Determine the [X, Y] coordinate at the center of the cell enclosing the given text.  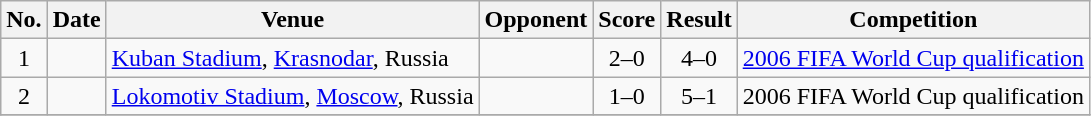
2 [24, 96]
Lokomotiv Stadium, Moscow, Russia [292, 96]
Competition [913, 20]
Venue [292, 20]
4–0 [699, 58]
Kuban Stadium, Krasnodar, Russia [292, 58]
1–0 [627, 96]
Opponent [536, 20]
Date [76, 20]
2–0 [627, 58]
Score [627, 20]
No. [24, 20]
Result [699, 20]
5–1 [699, 96]
1 [24, 58]
